Search for the cell housing the specified text and yield its [x, y] center coordinate. 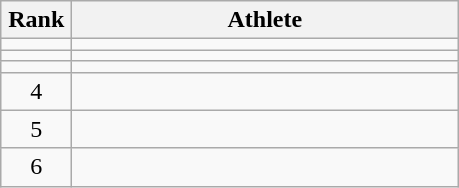
Athlete [265, 20]
4 [36, 91]
5 [36, 129]
6 [36, 167]
Rank [36, 20]
